For the text-containing cell, return its midpoint in [x, y] coordinate format. 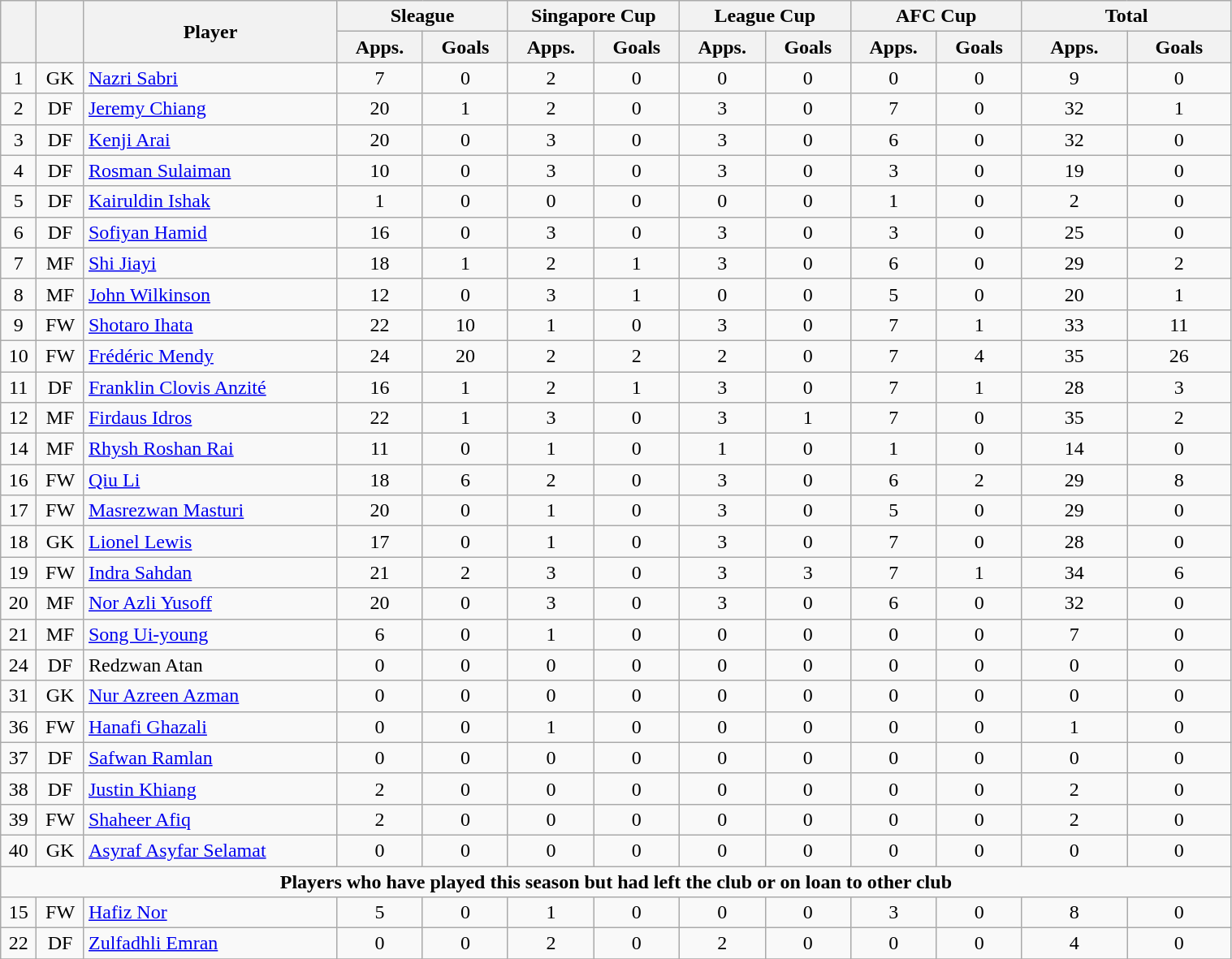
Players who have played this season but had left the club or on loan to other club [616, 881]
Indra Sahdan [210, 572]
36 [19, 727]
Lionel Lewis [210, 542]
Nor Azli Yusoff [210, 603]
Kairuldin Ishak [210, 201]
Hafiz Nor [210, 913]
Asyraf Asyfar Selamat [210, 850]
Singapore Cup [593, 16]
Kenji Arai [210, 140]
Franklin Clovis Anzité [210, 387]
Shaheer Afiq [210, 819]
Jeremy Chiang [210, 109]
Sleague [422, 16]
Frédéric Mendy [210, 356]
25 [1074, 232]
Rhysh Roshan Rai [210, 449]
Nazri Sabri [210, 78]
Justin Khiang [210, 788]
Zulfadhli Emran [210, 944]
31 [19, 696]
Hanafi Ghazali [210, 727]
Sofiyan Hamid [210, 232]
League Cup [765, 16]
Shotaro Ihata [210, 325]
39 [19, 819]
26 [1179, 356]
34 [1074, 572]
Rosman Sulaiman [210, 171]
Safwan Ramlan [210, 758]
40 [19, 850]
AFC Cup [936, 16]
Shi Jiayi [210, 263]
37 [19, 758]
33 [1074, 325]
Redzwan Atan [210, 665]
15 [19, 913]
Firdaus Idros [210, 418]
Player [210, 32]
John Wilkinson [210, 294]
Nur Azreen Azman [210, 696]
38 [19, 788]
Total [1126, 16]
Song Ui-young [210, 634]
Qiu Li [210, 480]
Masrezwan Masturi [210, 511]
